Provide the [X, Y] coordinate of the cell's center where the given text is located.  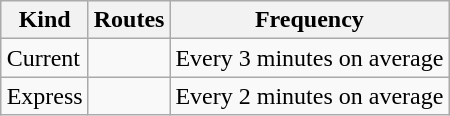
Every 2 minutes on average [310, 96]
Frequency [310, 20]
Express [44, 96]
Kind [44, 20]
Routes [129, 20]
Every 3 minutes on average [310, 58]
Current [44, 58]
